Locate the cell with the specified text and output its [x, y] center coordinate. 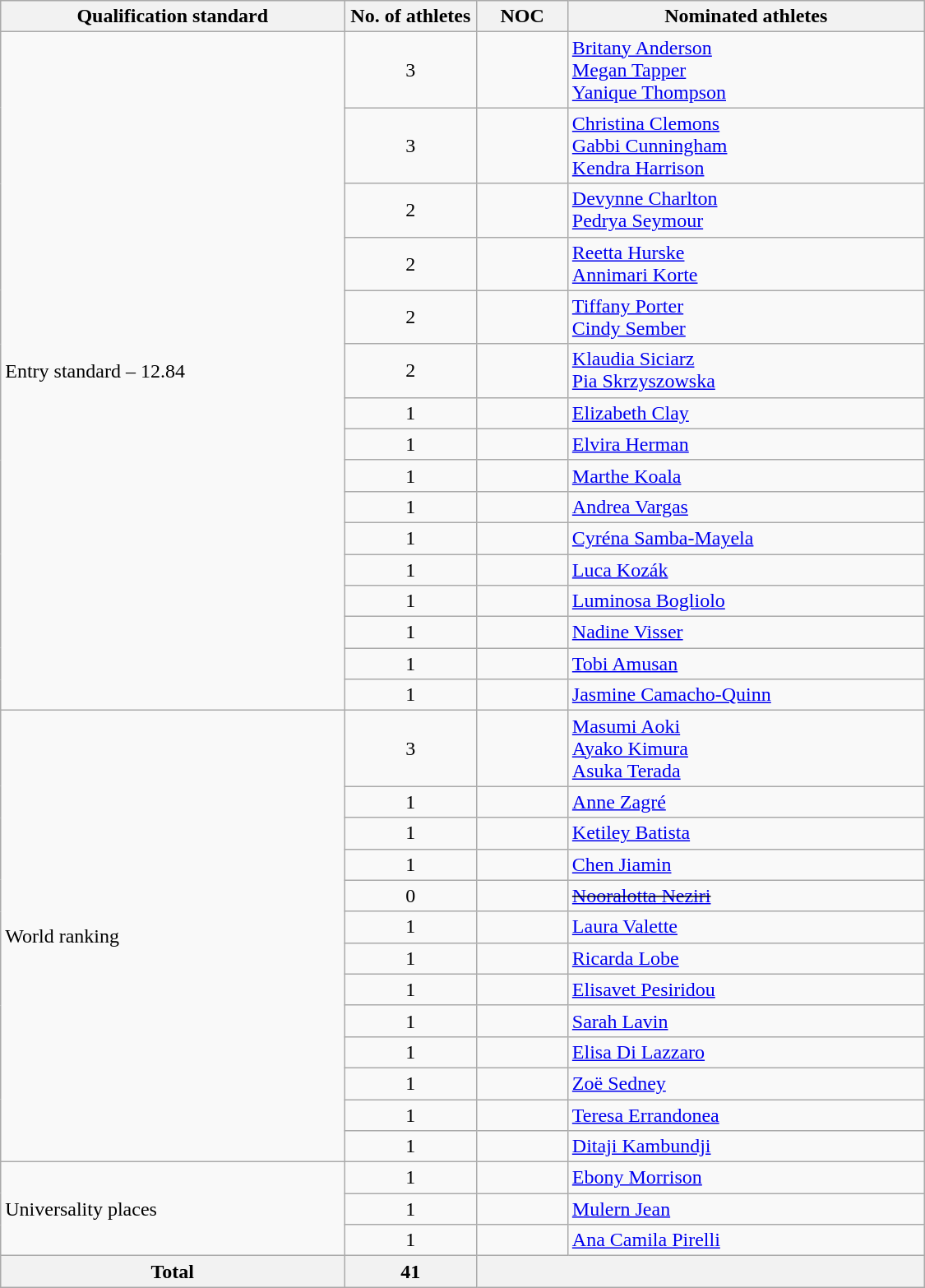
Qualification standard [173, 16]
Ketiley Batista [746, 833]
Devynne CharltonPedrya Seymour [746, 211]
Laura Valette [746, 927]
Elvira Herman [746, 444]
Entry standard – 12.84 [173, 372]
Elizabeth Clay [746, 413]
Ana Camila Pirelli [746, 1240]
Elisavet Pesiridou [746, 989]
Universality places [173, 1209]
41 [411, 1272]
Klaudia SiciarzPia Skrzyszowska [746, 370]
Nominated athletes [746, 16]
Elisa Di Lazzaro [746, 1052]
Jasmine Camacho-Quinn [746, 695]
Nooralotta Neziri [746, 896]
Masumi AokiAyako KimuraAsuka Terada [746, 748]
Ricarda Lobe [746, 958]
No. of athletes [411, 16]
Anne Zagré [746, 802]
Ditaji Kambundji [746, 1147]
Luminosa Bogliolo [746, 601]
World ranking [173, 936]
Nadine Visser [746, 632]
Marthe Koala [746, 475]
Sarah Lavin [746, 1021]
Luca Kozák [746, 570]
Reetta HurskeAnnimari Korte [746, 263]
Tiffany PorterCindy Sember [746, 317]
NOC [522, 16]
Teresa Errandonea [746, 1114]
0 [411, 896]
Ebony Morrison [746, 1178]
Mulern Jean [746, 1209]
Tobi Amusan [746, 664]
Andrea Vargas [746, 507]
Cyréna Samba-Mayela [746, 538]
Zoë Sedney [746, 1083]
Britany AndersonMegan TapperYanique Thompson [746, 70]
Christina ClemonsGabbi CunninghamKendra Harrison [746, 146]
Total [173, 1272]
Chen Jiamin [746, 864]
